Return (X, Y) of the center of cell containing provided text 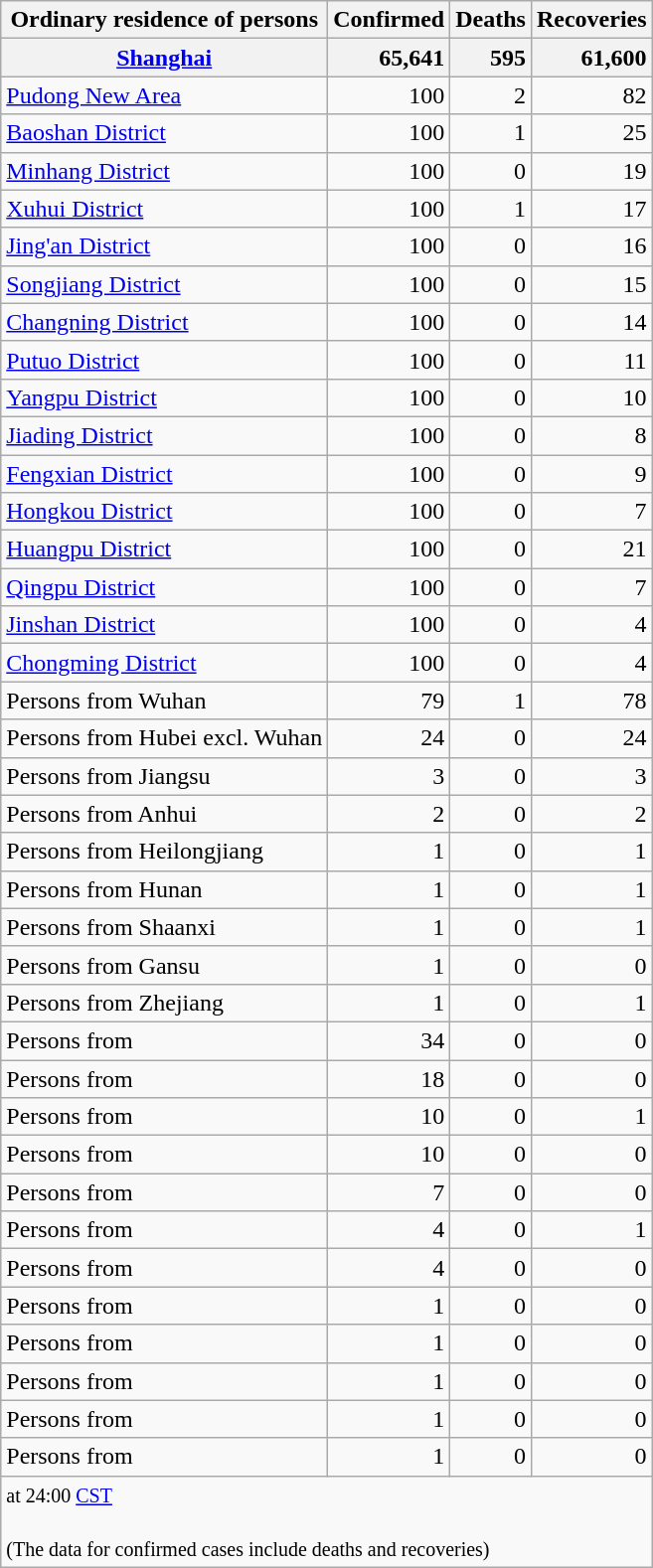
595 (491, 58)
Deaths (491, 20)
11 (591, 360)
15 (591, 284)
Persons from Shaanxi (165, 927)
16 (591, 246)
82 (591, 95)
17 (591, 209)
9 (591, 474)
Hongkou District (165, 512)
Confirmed (390, 20)
25 (591, 133)
Changning District (165, 322)
34 (390, 1040)
Persons from Anhui (165, 814)
8 (591, 435)
Recoveries (591, 20)
Shanghai (165, 58)
Persons from Zhejiang (165, 1003)
19 (591, 171)
Persons from Gansu (165, 965)
Persons from Jiangsu (165, 776)
21 (591, 549)
65,641 (390, 58)
14 (591, 322)
Minhang District (165, 171)
Jinshan District (165, 625)
78 (591, 701)
Ordinary residence of persons (165, 20)
Persons from Hubei excl. Wuhan (165, 738)
Pudong New Area (165, 95)
Persons from Hunan (165, 889)
Persons from Wuhan (165, 701)
Fengxian District (165, 474)
Chongming District (165, 663)
Putuo District (165, 360)
Xuhui District (165, 209)
Yangpu District (165, 397)
Persons from Heilongjiang (165, 852)
Jing'an District (165, 246)
Qingpu District (165, 587)
18 (390, 1078)
Jiading District (165, 435)
Huangpu District (165, 549)
61,600 (591, 58)
Songjiang District (165, 284)
at 24:00 CST(The data for confirmed cases include deaths and recoveries) (326, 1521)
Baoshan District (165, 133)
79 (390, 701)
